Capture the cell that displays the provided text and extract its [X, Y] central coordinate. 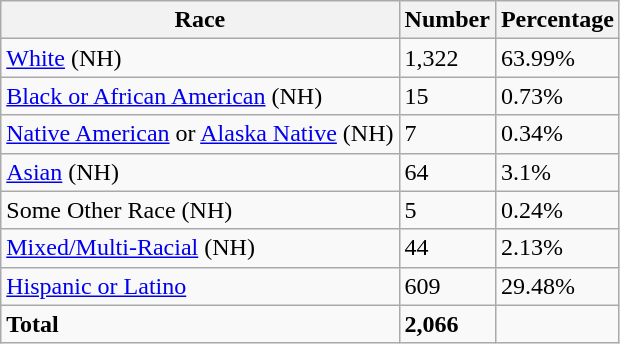
Percentage [557, 20]
Asian (NH) [200, 172]
1,322 [447, 58]
15 [447, 96]
7 [447, 134]
29.48% [557, 286]
0.24% [557, 210]
2.13% [557, 248]
Native American or Alaska Native (NH) [200, 134]
0.34% [557, 134]
63.99% [557, 58]
44 [447, 248]
Race [200, 20]
Hispanic or Latino [200, 286]
White (NH) [200, 58]
Mixed/Multi-Racial (NH) [200, 248]
2,066 [447, 324]
609 [447, 286]
5 [447, 210]
64 [447, 172]
3.1% [557, 172]
Number [447, 20]
0.73% [557, 96]
Black or African American (NH) [200, 96]
Some Other Race (NH) [200, 210]
Total [200, 324]
